Search for the cell housing the specified text and yield its [X, Y] center coordinate. 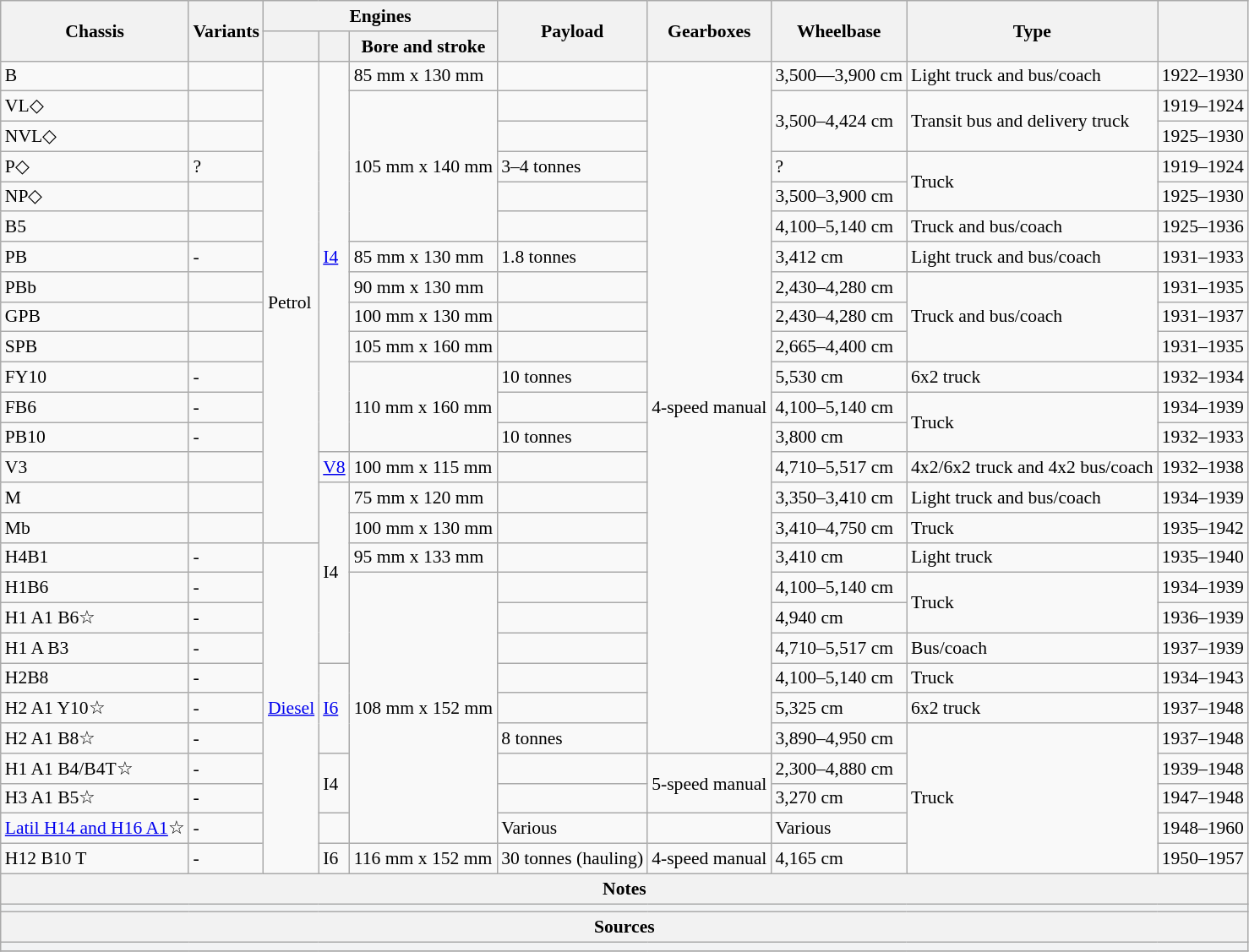
Wheelbase [838, 30]
P◇ [95, 166]
B [95, 76]
Variants [226, 30]
2,665–4,400 cm [838, 347]
Petrol [291, 302]
1932–1938 [1203, 468]
1925–1936 [1203, 227]
3,500—3,900 cm [838, 76]
FB6 [95, 407]
FY10 [95, 378]
3,350–3,410 cm [838, 498]
110 mm x 160 mm [423, 407]
4,940 cm [838, 618]
8 tonnes [572, 738]
H2B8 [95, 678]
H1 A1 B6☆ [95, 618]
1935–1942 [1203, 528]
105 mm x 140 mm [423, 166]
GPB [95, 317]
3,410–4,750 cm [838, 528]
108 mm x 152 mm [423, 708]
3–4 tonnes [572, 166]
4x2/6x2 truck and 4x2 bus/coach [1033, 468]
NP◇ [95, 197]
H1B6 [95, 588]
1932–1934 [1203, 378]
SPB [95, 347]
Mb [95, 528]
1922–1930 [1203, 76]
1931–1933 [1203, 257]
1931–1937 [1203, 317]
1950–1957 [1203, 859]
Payload [572, 30]
5,530 cm [838, 378]
5-speed manual [709, 784]
H12 B10 T [95, 859]
1.8 tonnes [572, 257]
3,410 cm [838, 558]
4,165 cm [838, 859]
B5 [95, 227]
1937–1939 [1203, 648]
Chassis [95, 30]
3,500–4,424 cm [838, 122]
PB [95, 257]
90 mm x 130 mm [423, 287]
H1 A B3 [95, 648]
NVL◇ [95, 137]
PB10 [95, 438]
100 mm x 115 mm [423, 468]
95 mm x 133 mm [423, 558]
Engines [380, 16]
Sources [624, 928]
2,300–4,880 cm [838, 769]
1934–1943 [1203, 678]
3,270 cm [838, 798]
1948–1960 [1203, 829]
H2 A1 Y10☆ [95, 709]
1932–1933 [1203, 438]
Gearboxes [709, 30]
Bus/coach [1033, 648]
3,800 cm [838, 438]
1939–1948 [1203, 769]
V3 [95, 468]
Diesel [291, 708]
Latil H14 and H16 A1☆ [95, 829]
3,500–3,900 cm [838, 197]
V8 [335, 468]
Type [1033, 30]
5,325 cm [838, 709]
1947–1948 [1203, 798]
116 mm x 152 mm [423, 859]
H1 A1 B4/B4T☆ [95, 769]
3,890–4,950 cm [838, 738]
Notes [624, 889]
30 tonnes (hauling) [572, 859]
1935–1940 [1203, 558]
105 mm x 160 mm [423, 347]
VL◇ [95, 106]
PBb [95, 287]
75 mm x 120 mm [423, 498]
M [95, 498]
Transit bus and delivery truck [1033, 122]
3,412 cm [838, 257]
Light truck [1033, 558]
1936–1939 [1203, 618]
H3 A1 B5☆ [95, 798]
H2 A1 B8☆ [95, 738]
H4B1 [95, 558]
Bore and stroke [423, 46]
